Locate the cell with the specified text and output its [x, y] center coordinate. 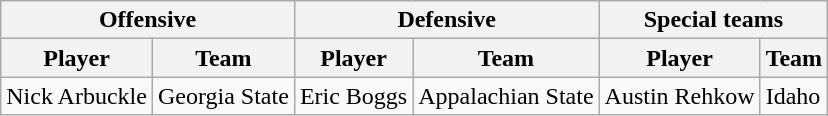
Offensive [148, 20]
Appalachian State [506, 96]
Defensive [446, 20]
Austin Rehkow [680, 96]
Georgia State [223, 96]
Eric Boggs [353, 96]
Idaho [794, 96]
Special teams [714, 20]
Nick Arbuckle [77, 96]
